Find where the given text appears and provide that cell's center as (x, y) coordinate. 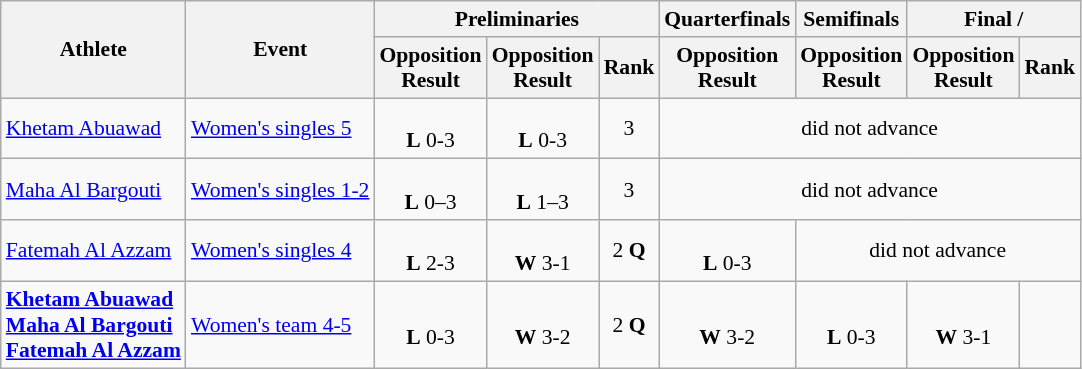
Final / (994, 19)
Khetam Abuawad Maha Al Bargouti Fatemah Al Azzam (94, 324)
Preliminaries (516, 19)
Event (280, 50)
Quarterfinals (727, 19)
Women's singles 1-2 (280, 190)
Women's team 4-5 (280, 324)
Women's singles 5 (280, 128)
L 1–3 (543, 190)
Khetam Abuawad (94, 128)
L 0–3 (430, 190)
Women's singles 4 (280, 250)
Athlete (94, 50)
L 2-3 (430, 250)
Maha Al Bargouti (94, 190)
Semifinals (851, 19)
Fatemah Al Azzam (94, 250)
